Capture the cell that displays the provided text and extract its (x, y) central coordinate. 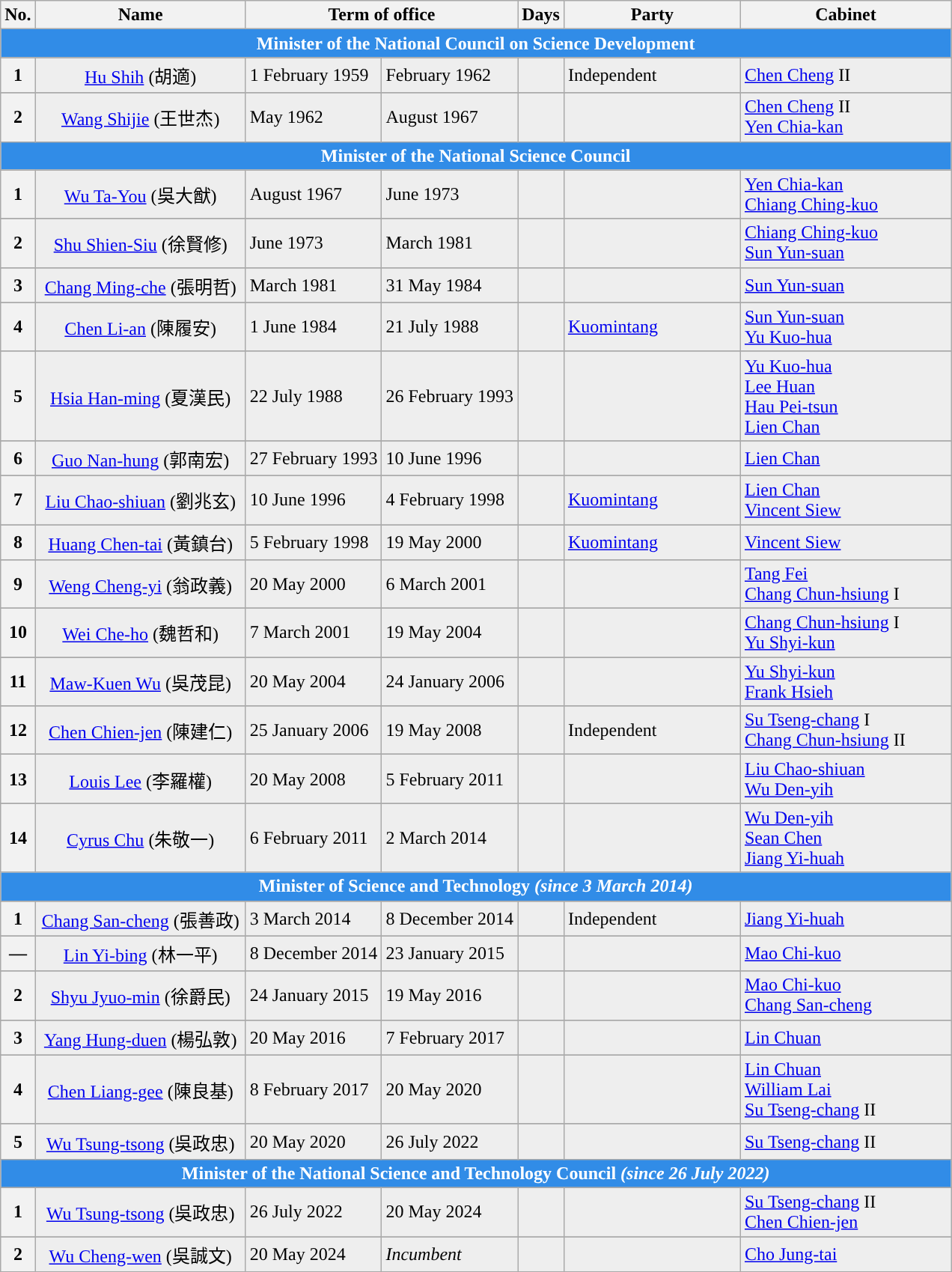
Days (541, 15)
Wei Che-ho (魏哲和) (141, 633)
Maw-Kuen Wu (吳茂昆) (141, 681)
Name (141, 15)
19 May 2016 (450, 996)
Yu Shyi-kunFrank Hsieh (846, 681)
May 1962 (314, 117)
20 May 2016 (314, 1038)
Chang San-cheng (張善政) (141, 918)
27 February 1993 (314, 458)
5 February 1998 (314, 542)
1 February 1959 (314, 75)
Huang Chen-tai (黃鎮台) (141, 542)
Chen Li-an (陳履安) (141, 326)
24 January 2015 (314, 996)
Minister of Science and Technology (since 3 March 2014) (476, 886)
Lien Chan (846, 458)
Hu Shih (胡適) (141, 75)
Louis Lee (李羅權) (141, 779)
Hsia Han-ming (夏漢民) (141, 395)
Wu Den-yihSean ChenJiang Yi-huah (846, 838)
Chang Ming-che (張明哲) (141, 284)
Wu Cheng-wen (吳誠文) (141, 1255)
8 February 2017 (314, 1089)
Chen Chien-jen (陳建仁) (141, 731)
Su Tseng-chang IChang Chun-hsiung II (846, 731)
13 (18, 779)
25 January 2006 (314, 731)
21 July 1988 (450, 326)
Lin Yi-bing (林一平) (141, 954)
20 May 2008 (314, 779)
7 (18, 500)
Lin ChuanWilliam LaiSu Tseng-chang II (846, 1089)
Lin Chuan (846, 1038)
Yu Kuo-huaLee HuanHau Pei-tsunLien Chan (846, 395)
23 January 2015 (450, 954)
3 March 2014 (314, 918)
Tang FeiChang Chun-hsiung I (846, 584)
Jiang Yi-huah (846, 918)
7 February 2017 (450, 1038)
2 March 2014 (450, 838)
11 (18, 681)
Liu Chao-shiuan (劉兆玄) (141, 500)
19 May 2000 (450, 542)
Minister of the National Science Council (476, 156)
26 February 1993 (450, 395)
Minister of the National Council on Science Development (476, 43)
Chen Liang-gee (陳良基) (141, 1089)
12 (18, 731)
Wang Shijie (王世杰) (141, 117)
Yen Chia-kanChiang Ching-kuo (846, 195)
Mao Chi-kuoChang San-cheng (846, 996)
Vincent Siew (846, 542)
5 February 2011 (450, 779)
Chang Chun-hsiung IYu Shyi-kun (846, 633)
Cho Jung-tai (846, 1255)
Cabinet (846, 15)
Minister of the National Science and Technology Council (since 26 July 2022) (476, 1173)
Yang Hung-duen (楊弘敦) (141, 1038)
Mao Chi-kuo (846, 954)
7 March 2001 (314, 633)
February 1962 (450, 75)
6 (18, 458)
Cyrus Chu (朱敬一) (141, 838)
19 May 2004 (450, 633)
4 February 1998 (450, 500)
6 February 2011 (314, 838)
Lien ChanVincent Siew (846, 500)
Su Tseng-chang II (846, 1141)
8 (18, 542)
14 (18, 838)
19 May 2008 (450, 731)
20 May 2000 (314, 584)
Shu Shien-Siu (徐賢修) (141, 243)
Chen Cheng IIYen Chia-kan (846, 117)
Chiang Ching-kuoSun Yun-suan (846, 243)
Shyu Jyuo-min (徐爵民) (141, 996)
9 (18, 584)
Liu Chao-shiuanWu Den-yih (846, 779)
20 May 2004 (314, 681)
— (18, 954)
Party (652, 15)
1 June 1984 (314, 326)
No. (18, 15)
10 (18, 633)
Weng Cheng-yi (翁政義) (141, 584)
24 January 2006 (450, 681)
31 May 1984 (450, 284)
Guo Nan-hung (郭南宏) (141, 458)
Sun Yun-suanYu Kuo-hua (846, 326)
Wu Ta-You (吳大猷) (141, 195)
22 July 1988 (314, 395)
Su Tseng-chang IIChen Chien-jen (846, 1211)
6 March 2001 (450, 584)
Chen Cheng II (846, 75)
Term of office (382, 15)
Sun Yun-suan (846, 284)
Incumbent (450, 1255)
